For the text-containing cell, return its midpoint in (X, Y) coordinate format. 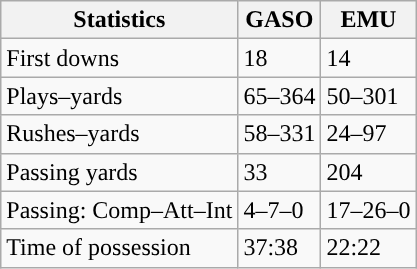
33 (280, 172)
GASO (280, 20)
37:38 (280, 248)
65–364 (280, 96)
Rushes–yards (120, 134)
18 (280, 58)
17–26–0 (368, 210)
Passing yards (120, 172)
14 (368, 58)
58–331 (280, 134)
Plays–yards (120, 96)
24–97 (368, 134)
First downs (120, 58)
Statistics (120, 20)
4–7–0 (280, 210)
204 (368, 172)
Time of possession (120, 248)
22:22 (368, 248)
Passing: Comp–Att–Int (120, 210)
EMU (368, 20)
50–301 (368, 96)
